Return the [x, y] coordinate for the center point of the cell that contains the specified text.  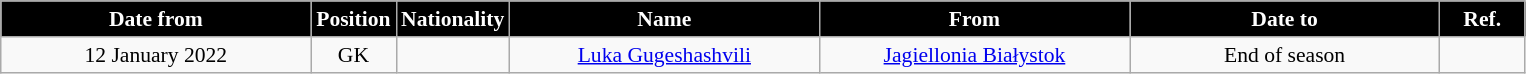
Ref. [1482, 19]
From [974, 19]
GK [354, 55]
Position [354, 19]
Nationality [452, 19]
12 January 2022 [156, 55]
Date from [156, 19]
Luka Gugeshashvili [664, 55]
Jagiellonia Białystok [974, 55]
Name [664, 19]
End of season [1285, 55]
Date to [1285, 19]
